Search for the cell housing the specified text and yield its [x, y] center coordinate. 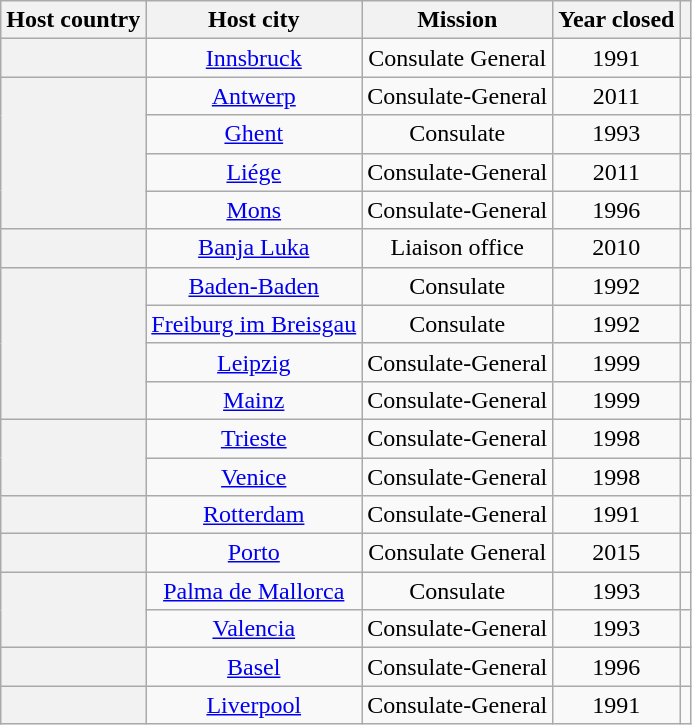
Liaison office [458, 248]
Year closed [616, 20]
2015 [616, 553]
Venice [254, 477]
Rotterdam [254, 515]
Trieste [254, 438]
Freiburg im Breisgau [254, 324]
Leipzig [254, 362]
2010 [616, 248]
Liverpool [254, 705]
Mainz [254, 400]
Host city [254, 20]
Host country [74, 20]
Basel [254, 667]
Mons [254, 210]
Ghent [254, 134]
Palma de Mallorca [254, 591]
Valencia [254, 629]
Baden-Baden [254, 286]
Porto [254, 553]
Banja Luka [254, 248]
Antwerp [254, 96]
Liége [254, 172]
Innsbruck [254, 58]
Mission [458, 20]
